Identify which cell holds the provided text, then report its (X, Y) central coordinate. 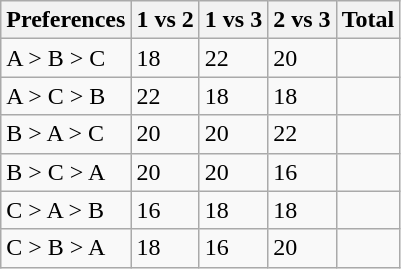
2 vs 3 (302, 20)
A > B > C (66, 58)
B > C > A (66, 172)
Preferences (66, 20)
B > A > C (66, 134)
1 vs 2 (165, 20)
Total (368, 20)
A > C > B (66, 96)
C > A > B (66, 210)
1 vs 3 (233, 20)
C > B > A (66, 248)
